Find where the given text appears and provide that cell's center as (x, y) coordinate. 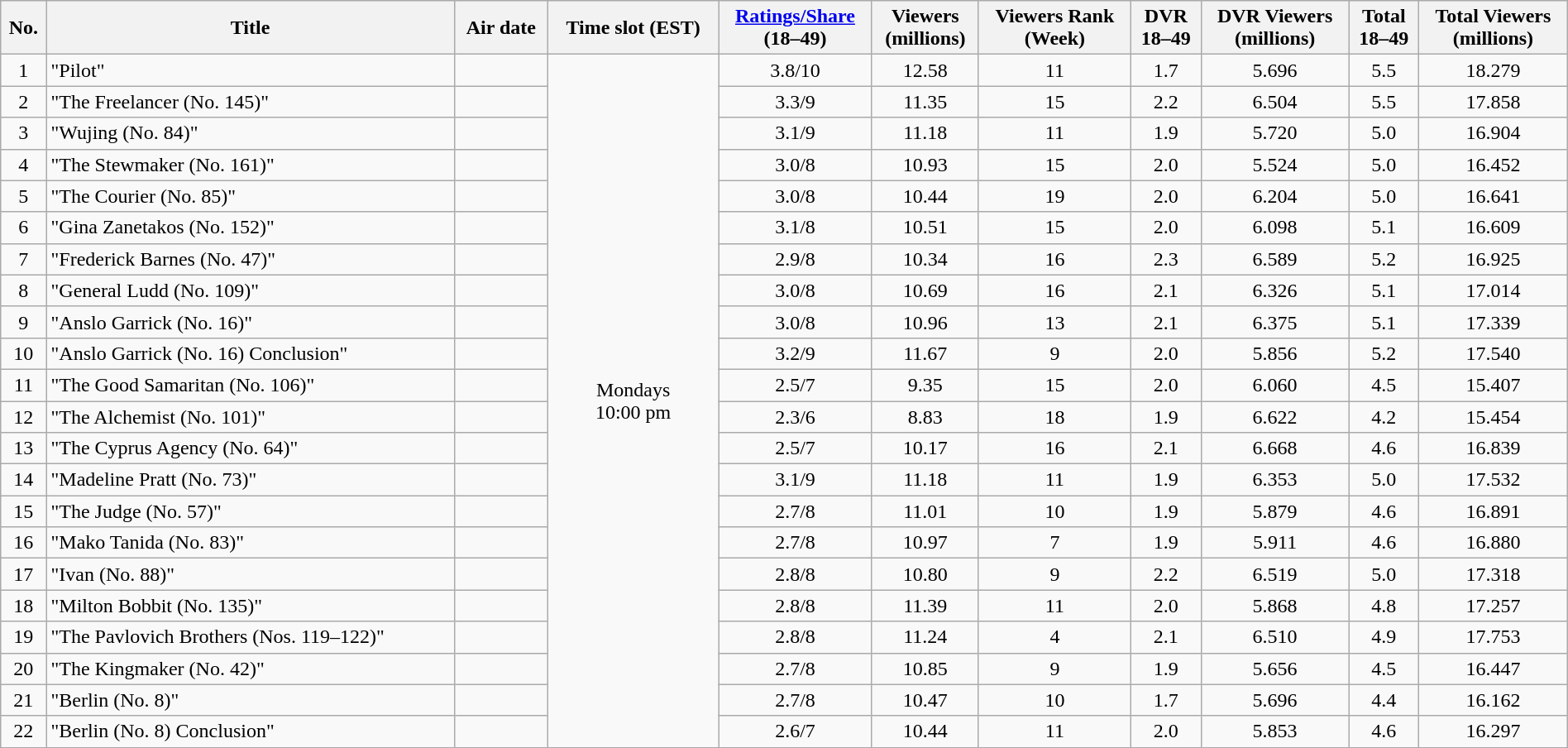
11.24 (925, 637)
DVR18–49 (1166, 28)
3.1/8 (796, 228)
11.67 (925, 353)
17.858 (1494, 102)
16.904 (1494, 133)
3.3/9 (796, 102)
"Gina Zanetakos (No. 152)" (250, 228)
3 (23, 133)
2.6/7 (796, 731)
"Ivan (No. 88)" (250, 574)
6.504 (1275, 102)
15.454 (1494, 416)
"General Ludd (No. 109)" (250, 290)
5.720 (1275, 133)
10.96 (925, 322)
17.014 (1494, 290)
"The Cyprus Agency (No. 64)" (250, 448)
8 (23, 290)
"Anslo Garrick (No. 16) Conclusion" (250, 353)
16.641 (1494, 196)
"Madeline Pratt (No. 73)" (250, 480)
4.8 (1384, 606)
6.668 (1275, 448)
2.9/8 (796, 259)
Ratings/Share(18–49) (796, 28)
"Anslo Garrick (No. 16)" (250, 322)
"The Stewmaker (No. 161)" (250, 165)
Air date (501, 28)
16.891 (1494, 511)
2.3/6 (796, 416)
Viewers Rank(Week) (1054, 28)
"Frederick Barnes (No. 47)" (250, 259)
10.69 (925, 290)
6.204 (1275, 196)
Title (250, 28)
5.856 (1275, 353)
6.519 (1275, 574)
17 (23, 574)
"Berlin (No. 8) Conclusion" (250, 731)
Viewers(millions) (925, 28)
16.925 (1494, 259)
"The Pavlovich Brothers (Nos. 119–122)" (250, 637)
Total Viewers(millions) (1494, 28)
14 (23, 480)
10.85 (925, 669)
5.524 (1275, 165)
Mondays10:00 pm (633, 400)
6.098 (1275, 228)
10.93 (925, 165)
6.353 (1275, 480)
5.879 (1275, 511)
9.35 (925, 385)
11.01 (925, 511)
16.880 (1494, 543)
17.257 (1494, 606)
"Mako Tanida (No. 83)" (250, 543)
5.656 (1275, 669)
10.97 (925, 543)
17.532 (1494, 480)
16.447 (1494, 669)
"Pilot" (250, 70)
8.83 (925, 416)
17.339 (1494, 322)
12.58 (925, 70)
16.839 (1494, 448)
10.17 (925, 448)
10.80 (925, 574)
16.297 (1494, 731)
1 (23, 70)
3.2/9 (796, 353)
"Berlin (No. 8)" (250, 700)
6.060 (1275, 385)
12 (23, 416)
10.51 (925, 228)
4.2 (1384, 416)
4.9 (1384, 637)
6.326 (1275, 290)
"The Kingmaker (No. 42)" (250, 669)
Time slot (EST) (633, 28)
18.279 (1494, 70)
3.8/10 (796, 70)
5.868 (1275, 606)
17.540 (1494, 353)
6.589 (1275, 259)
16.609 (1494, 228)
5.853 (1275, 731)
11.39 (925, 606)
22 (23, 731)
17.753 (1494, 637)
No. (23, 28)
"The Freelancer (No. 145)" (250, 102)
"The Alchemist (No. 101)" (250, 416)
11.35 (925, 102)
5 (23, 196)
17.318 (1494, 574)
20 (23, 669)
16.452 (1494, 165)
6.510 (1275, 637)
10.34 (925, 259)
6.375 (1275, 322)
"The Good Samaritan (No. 106)" (250, 385)
16.162 (1494, 700)
5.911 (1275, 543)
"The Judge (No. 57)" (250, 511)
15.407 (1494, 385)
10.47 (925, 700)
DVR Viewers(millions) (1275, 28)
"Wujing (No. 84)" (250, 133)
2 (23, 102)
4.4 (1384, 700)
6.622 (1275, 416)
"The Courier (No. 85)" (250, 196)
21 (23, 700)
Total18–49 (1384, 28)
2.3 (1166, 259)
6 (23, 228)
"Milton Bobbit (No. 135)" (250, 606)
